Detect which cell encompasses the target text, then output its (X, Y) center coordinate. 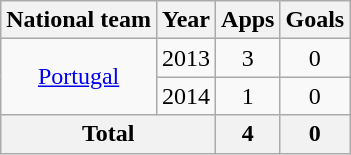
Total (108, 134)
4 (248, 134)
Goals (315, 20)
Portugal (79, 77)
National team (79, 20)
2013 (186, 58)
1 (248, 96)
2014 (186, 96)
Year (186, 20)
Apps (248, 20)
3 (248, 58)
